Return the [X, Y] coordinate for the center point of the cell that contains the specified text.  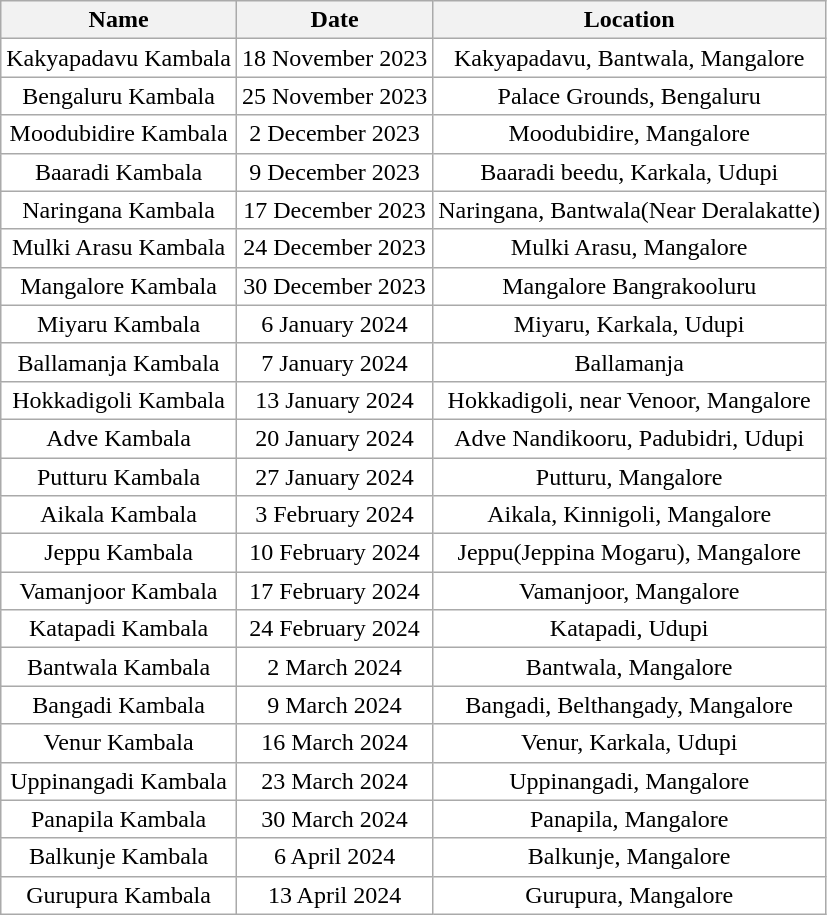
Naringana Kambala [119, 210]
Vamanjoor, Mangalore [630, 591]
Aikala Kambala [119, 515]
Baaradi Kambala [119, 172]
Aikala, Kinnigoli, Mangalore [630, 515]
Ballamanja Kambala [119, 362]
Venur Kambala [119, 743]
16 March 2024 [334, 743]
Mangalore Bangrakooluru [630, 286]
17 December 2023 [334, 210]
Balkunje, Mangalore [630, 857]
Hokkadigoli Kambala [119, 400]
Venur, Karkala, Udupi [630, 743]
Naringana, Bantwala(Near Deralakatte) [630, 210]
Baaradi beedu, Karkala, Udupi [630, 172]
Miyaru, Karkala, Udupi [630, 324]
Adve Nandikooru, Padubidri, Udupi [630, 438]
9 December 2023 [334, 172]
Kakyapadavu, Bantwala, Mangalore [630, 58]
Bangadi, Belthangady, Mangalore [630, 705]
Adve Kambala [119, 438]
6 April 2024 [334, 857]
Bantwala Kambala [119, 667]
Panapila Kambala [119, 819]
Gurupura, Mangalore [630, 895]
Putturu Kambala [119, 477]
Palace Grounds, Bengaluru [630, 96]
Uppinangadi, Mangalore [630, 781]
13 January 2024 [334, 400]
Mulki Arasu, Mangalore [630, 248]
24 February 2024 [334, 629]
Jeppu(Jeppina Mogaru), Mangalore [630, 553]
10 February 2024 [334, 553]
30 March 2024 [334, 819]
Mulki Arasu Kambala [119, 248]
Date [334, 20]
Name [119, 20]
13 April 2024 [334, 895]
Katapadi, Udupi [630, 629]
Moodubidire, Mangalore [630, 134]
Uppinangadi Kambala [119, 781]
Vamanjoor Kambala [119, 591]
17 February 2024 [334, 591]
Hokkadigoli, near Venoor, Mangalore [630, 400]
Panapila, Mangalore [630, 819]
6 January 2024 [334, 324]
Putturu, Mangalore [630, 477]
2 December 2023 [334, 134]
9 March 2024 [334, 705]
2 March 2024 [334, 667]
3 February 2024 [334, 515]
Bengaluru Kambala [119, 96]
Kakyapadavu Kambala [119, 58]
25 November 2023 [334, 96]
Location [630, 20]
Miyaru Kambala [119, 324]
Katapadi Kambala [119, 629]
27 January 2024 [334, 477]
Jeppu Kambala [119, 553]
Balkunje Kambala [119, 857]
Ballamanja [630, 362]
Gurupura Kambala [119, 895]
24 December 2023 [334, 248]
18 November 2023 [334, 58]
Bantwala, Mangalore [630, 667]
Moodubidire Kambala [119, 134]
23 March 2024 [334, 781]
30 December 2023 [334, 286]
7 January 2024 [334, 362]
20 January 2024 [334, 438]
Mangalore Kambala [119, 286]
Bangadi Kambala [119, 705]
